Locate the cell with the specified text and output its (x, y) center coordinate. 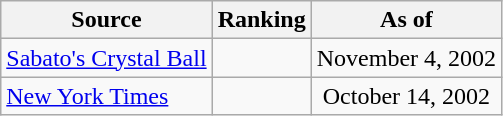
October 14, 2002 (406, 96)
New York Times (106, 96)
November 4, 2002 (406, 58)
As of (406, 20)
Sabato's Crystal Ball (106, 58)
Source (106, 20)
Ranking (262, 20)
